Identify which cell holds the provided text, then report its [X, Y] central coordinate. 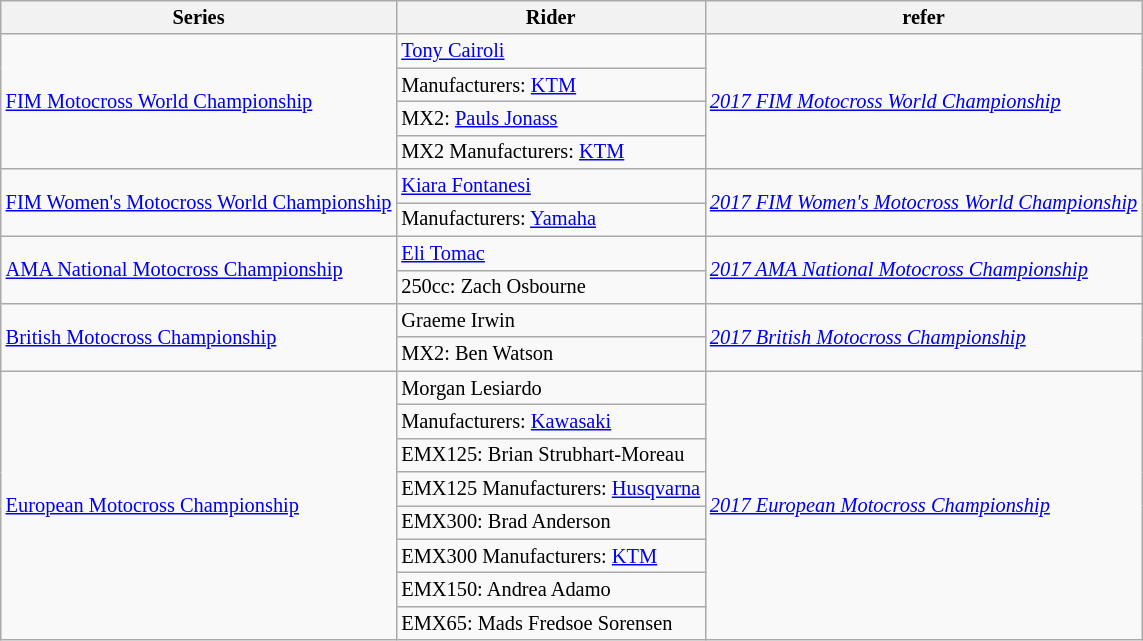
Morgan Lesiardo [550, 388]
EMX65: Mads Fredsoe Sorensen [550, 623]
EMX150: Andrea Adamo [550, 589]
250cc: Zach Osbourne [550, 287]
Rider [550, 17]
2017 FIM Motocross World Championship [924, 102]
2017 British Motocross Championship [924, 336]
Eli Tomac [550, 253]
Manufacturers: Yamaha [550, 219]
FIM Women's Motocross World Championship [199, 202]
EMX300: Brad Anderson [550, 522]
Manufacturers: Kawasaki [550, 421]
Graeme Irwin [550, 320]
2017 AMA National Motocross Championship [924, 270]
Series [199, 17]
Kiara Fontanesi [550, 186]
European Motocross Championship [199, 506]
EMX300 Manufacturers: KTM [550, 556]
MX2: Pauls Jonass [550, 118]
MX2: Ben Watson [550, 354]
EMX125: Brian Strubhart-Moreau [550, 455]
British Motocross Championship [199, 336]
refer [924, 17]
MX2 Manufacturers: KTM [550, 152]
Tony Cairoli [550, 51]
2017 FIM Women's Motocross World Championship [924, 202]
2017 European Motocross Championship [924, 506]
AMA National Motocross Championship [199, 270]
FIM Motocross World Championship [199, 102]
Manufacturers: KTM [550, 85]
EMX125 Manufacturers: Husqvarna [550, 489]
